Pinpoint the cell where the given text exists, returning its (x, y) midpoint coordinate. 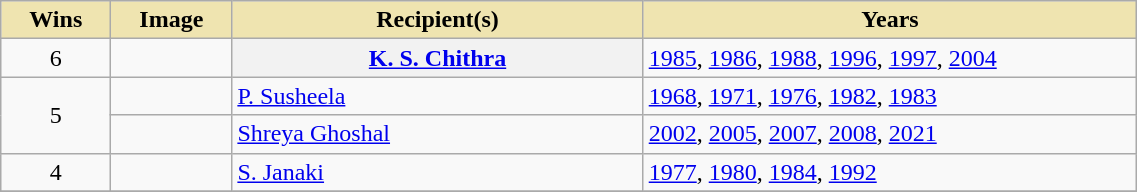
2002, 2005, 2007, 2008, 2021 (890, 134)
1985, 1986, 1988, 1996, 1997, 2004 (890, 58)
1977, 1980, 1984, 1992 (890, 172)
Years (890, 20)
K. S. Chithra (438, 58)
1968, 1971, 1976, 1982, 1983 (890, 96)
Recipient(s) (438, 20)
P. Susheela (438, 96)
Image (172, 20)
S. Janaki (438, 172)
Wins (56, 20)
6 (56, 58)
4 (56, 172)
5 (56, 115)
Shreya Ghoshal (438, 134)
